Provide the (x, y) coordinate of the cell's center where the given text is located.  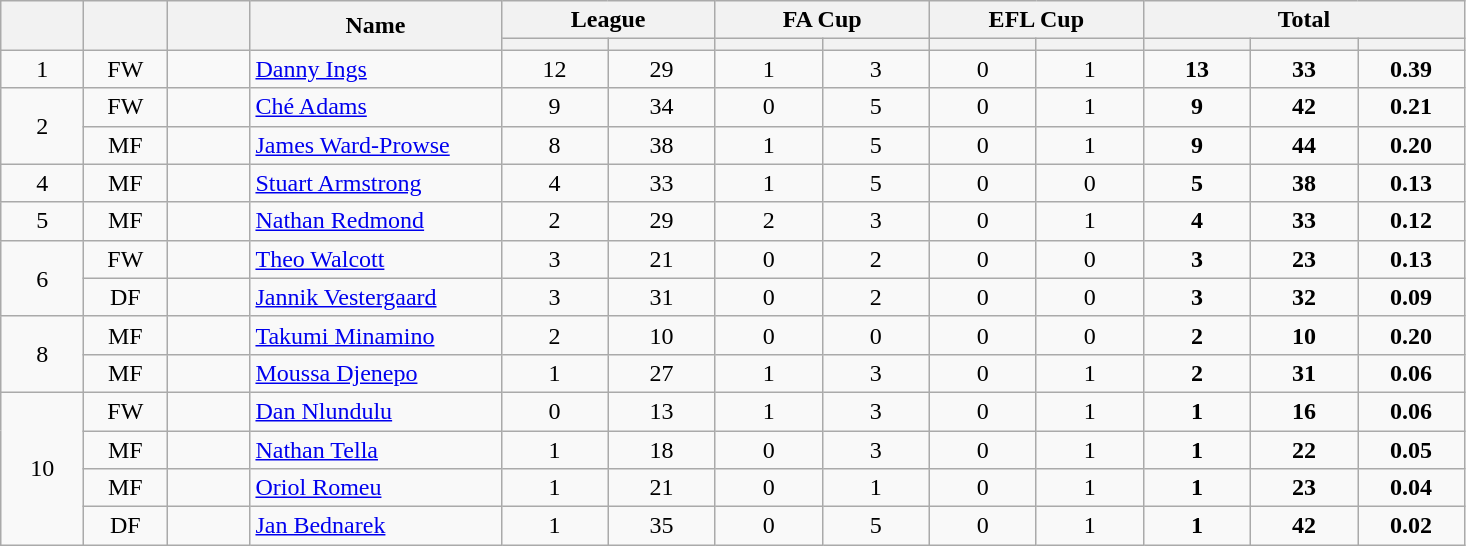
Moussa Djenepo (376, 373)
0.04 (1412, 488)
Theo Walcott (376, 259)
Takumi Minamino (376, 335)
League (608, 20)
32 (1304, 297)
0.39 (1412, 69)
Jannik Vestergaard (376, 297)
FA Cup (822, 20)
0.02 (1412, 526)
Ché Adams (376, 107)
Jan Bednarek (376, 526)
6 (42, 278)
James Ward-Prowse (376, 145)
0.12 (1412, 221)
27 (662, 373)
16 (1304, 411)
0.21 (1412, 107)
EFL Cup (1036, 20)
Total (1304, 20)
Dan Nlundulu (376, 411)
Nathan Redmond (376, 221)
0.05 (1412, 449)
Nathan Tella (376, 449)
Oriol Romeu (376, 488)
34 (662, 107)
Name (376, 26)
35 (662, 526)
18 (662, 449)
22 (1304, 449)
Stuart Armstrong (376, 183)
44 (1304, 145)
12 (554, 69)
Danny Ings (376, 69)
0.09 (1412, 297)
